Output the [x, y] coordinate of the center of the cell containing the given text.  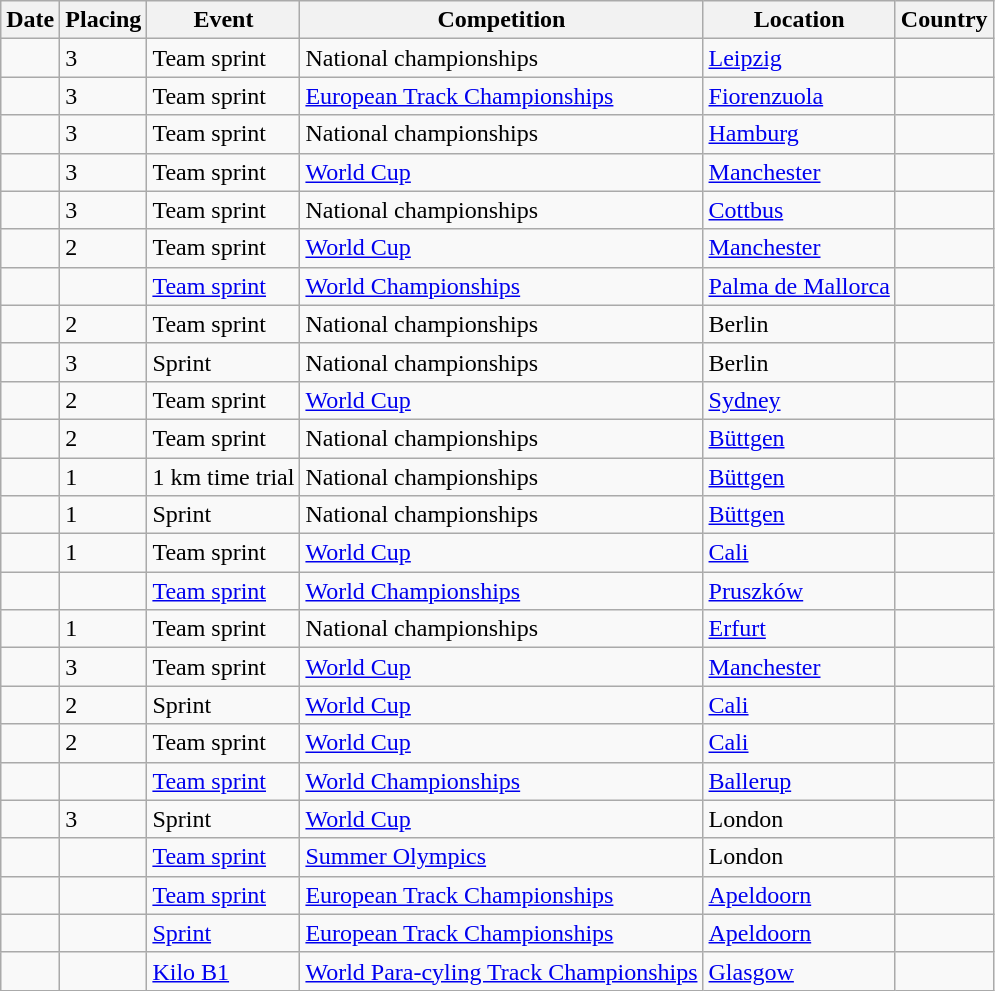
Palma de Mallorca [799, 286]
Kilo B1 [224, 971]
Summer Olympics [502, 857]
Event [224, 20]
Country [944, 20]
Cottbus [799, 210]
Pruszków [799, 591]
Date [30, 20]
Placing [104, 20]
Ballerup [799, 781]
Leipzig [799, 58]
Hamburg [799, 134]
1 km time trial [224, 477]
Erfurt [799, 629]
Competition [502, 20]
Glasgow [799, 971]
Fiorenzuola [799, 96]
Sydney [799, 400]
Location [799, 20]
World Para-cyling Track Championships [502, 971]
